Return [X, Y] of the center of cell containing provided text 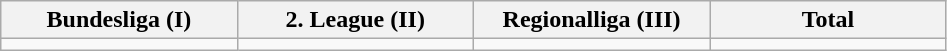
Regionalliga (III) [591, 20]
Bundesliga (I) [119, 20]
2. League (II) [355, 20]
Total [828, 20]
